Scan for the cell matching the given text and deliver its (x, y) coordinate at center. 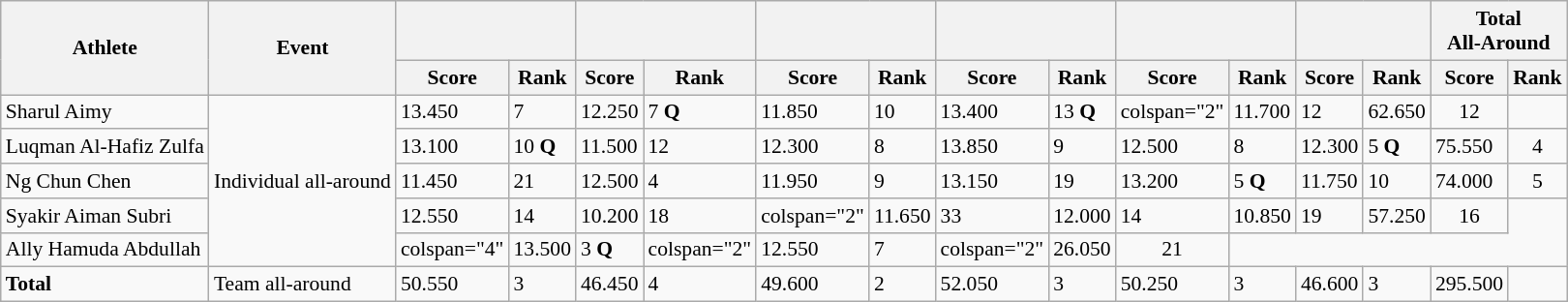
10.850 (1262, 216)
13.450 (453, 112)
5 (1537, 181)
Ng Chun Chen (105, 181)
12.250 (610, 112)
295.500 (1469, 285)
46.600 (1330, 285)
16 (1469, 216)
11.450 (453, 181)
Luqman Al-Hafiz Zulfa (105, 147)
7 Q (699, 112)
57.250 (1396, 216)
13.500 (542, 250)
2 (902, 285)
Athlete (105, 48)
52.050 (993, 285)
3 Q (610, 250)
13.150 (993, 181)
11.850 (813, 112)
11.950 (813, 181)
12.000 (1082, 216)
Team all-around (302, 285)
Syakir Aiman Subri (105, 216)
50.550 (453, 285)
Individual all-around (302, 181)
10.200 (610, 216)
11.650 (902, 216)
18 (699, 216)
13 Q (1082, 112)
11.700 (1262, 112)
colspan="4" (453, 250)
11.500 (610, 147)
13.200 (1173, 181)
TotalAll-Around (1498, 31)
46.450 (610, 285)
62.650 (1396, 112)
26.050 (1082, 250)
11.750 (1330, 181)
13.850 (993, 147)
13.100 (453, 147)
10 Q (542, 147)
Total (105, 285)
13.400 (993, 112)
74.000 (1469, 181)
Sharul Aimy (105, 112)
33 (993, 216)
Event (302, 48)
Ally Hamuda Abdullah (105, 250)
49.600 (813, 285)
50.250 (1173, 285)
75.550 (1469, 147)
